For the text-containing cell, return its midpoint in (X, Y) coordinate format. 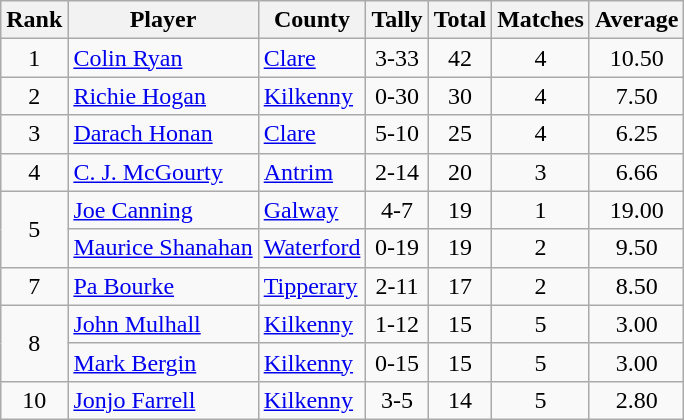
14 (460, 400)
Darach Honan (163, 134)
3-33 (397, 58)
7 (34, 286)
2-11 (397, 286)
Matches (541, 20)
C. J. McGourty (163, 172)
19.00 (636, 210)
6.66 (636, 172)
4-7 (397, 210)
30 (460, 96)
6.25 (636, 134)
Jonjo Farrell (163, 400)
Player (163, 20)
10 (34, 400)
Average (636, 20)
0-19 (397, 248)
Total (460, 20)
42 (460, 58)
Richie Hogan (163, 96)
Waterford (312, 248)
Colin Ryan (163, 58)
2.80 (636, 400)
2-14 (397, 172)
9.50 (636, 248)
20 (460, 172)
1-12 (397, 324)
25 (460, 134)
5-10 (397, 134)
Tally (397, 20)
0-30 (397, 96)
Pa Bourke (163, 286)
10.50 (636, 58)
Galway (312, 210)
17 (460, 286)
Maurice Shanahan (163, 248)
John Mulhall (163, 324)
8.50 (636, 286)
Rank (34, 20)
7.50 (636, 96)
Antrim (312, 172)
8 (34, 343)
Mark Bergin (163, 362)
Tipperary (312, 286)
0-15 (397, 362)
County (312, 20)
3-5 (397, 400)
Joe Canning (163, 210)
